Find where the given text appears and provide that cell's center as [X, Y] coordinate. 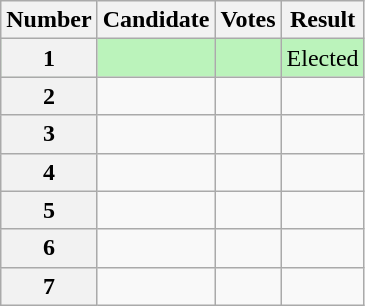
1 [49, 58]
7 [49, 286]
3 [49, 134]
Result [322, 20]
Elected [322, 58]
2 [49, 96]
Candidate [156, 20]
5 [49, 210]
6 [49, 248]
Votes [248, 20]
4 [49, 172]
Number [49, 20]
